Extract the [x, y] coordinate from the center of the cell holding the provided text.  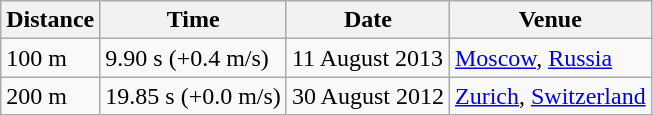
100 m [50, 58]
Date [368, 20]
Distance [50, 20]
30 August 2012 [368, 96]
9.90 s (+0.4 m/s) [194, 58]
Moscow, Russia [550, 58]
200 m [50, 96]
19.85 s (+0.0 m/s) [194, 96]
Venue [550, 20]
Zurich, Switzerland [550, 96]
11 August 2013 [368, 58]
Time [194, 20]
